Return (x, y) of the center of cell containing provided text 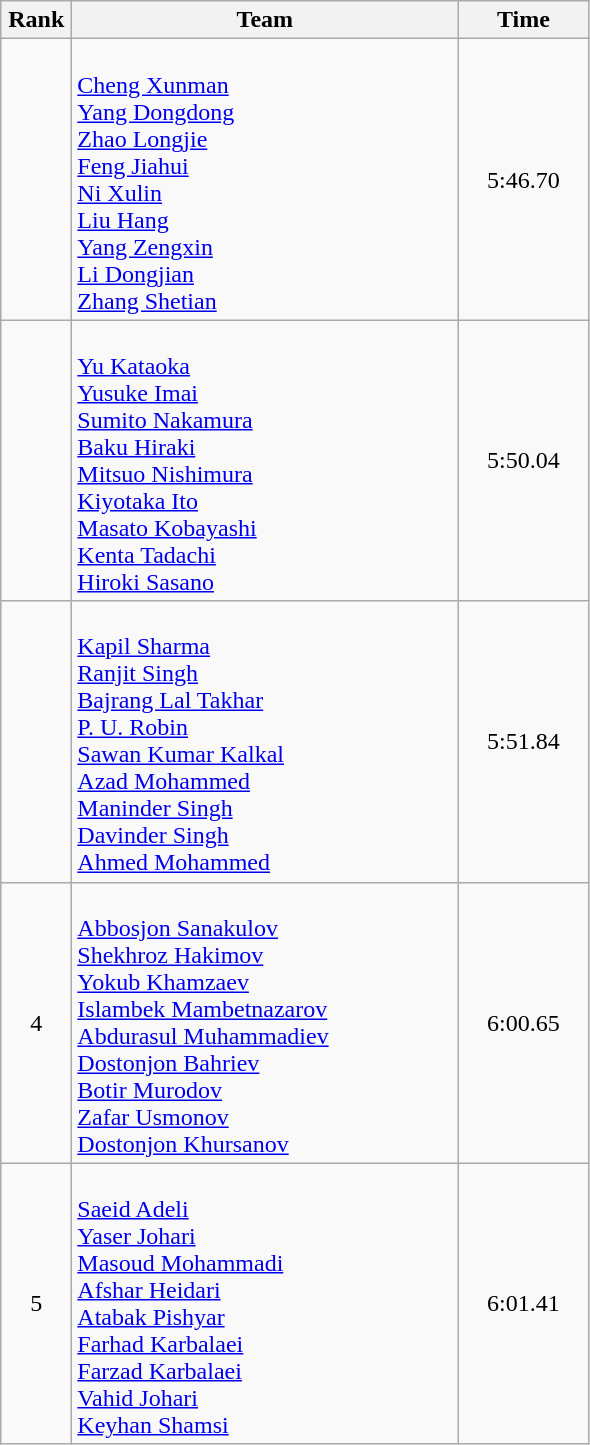
Kapil SharmaRanjit SinghBajrang Lal TakharP. U. RobinSawan Kumar KalkalAzad MohammedManinder SinghDavinder SinghAhmed Mohammed (265, 742)
5:51.84 (524, 742)
Rank (36, 20)
5 (36, 1304)
5:46.70 (524, 180)
5:50.04 (524, 460)
4 (36, 1022)
Time (524, 20)
6:01.41 (524, 1304)
Team (265, 20)
Yu KataokaYusuke ImaiSumito NakamuraBaku HirakiMitsuo NishimuraKiyotaka ItoMasato KobayashiKenta TadachiHiroki Sasano (265, 460)
Saeid AdeliYaser JohariMasoud MohammadiAfshar HeidariAtabak PishyarFarhad KarbalaeiFarzad KarbalaeiVahid JohariKeyhan Shamsi (265, 1304)
6:00.65 (524, 1022)
Cheng XunmanYang DongdongZhao LongjieFeng JiahuiNi XulinLiu HangYang ZengxinLi DongjianZhang Shetian (265, 180)
